Identify which cell holds the provided text, then report its (X, Y) central coordinate. 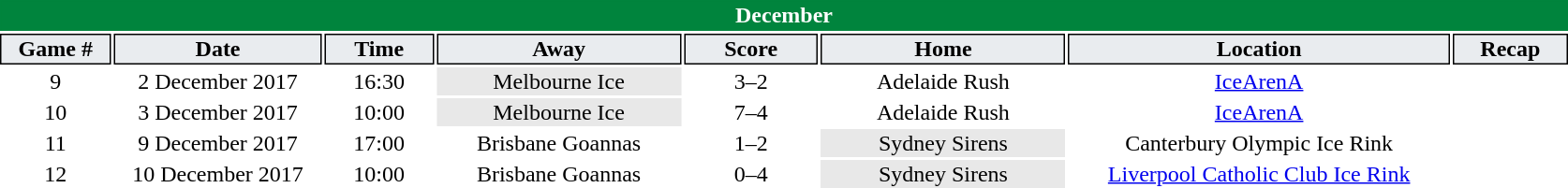
10 December 2017 (218, 174)
Time (379, 49)
0–4 (751, 174)
12 (56, 174)
Location (1259, 49)
10 (56, 112)
Home (943, 49)
16:30 (379, 81)
17:00 (379, 143)
1–2 (751, 143)
Canterbury Olympic Ice Rink (1259, 143)
Recap (1510, 49)
Game # (56, 49)
7–4 (751, 112)
11 (56, 143)
December (784, 15)
Score (751, 49)
9 (56, 81)
3–2 (751, 81)
2 December 2017 (218, 81)
Liverpool Catholic Club Ice Rink (1259, 174)
Date (218, 49)
3 December 2017 (218, 112)
Away (559, 49)
9 December 2017 (218, 143)
